Scan for the cell matching the given text and deliver its (X, Y) coordinate at center. 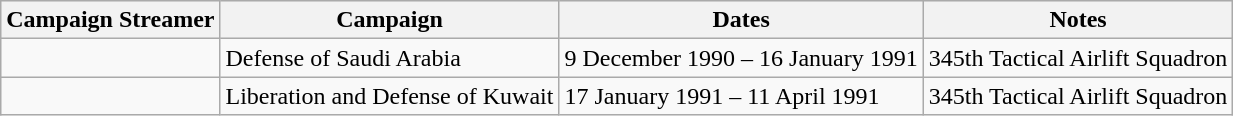
Dates (741, 20)
Notes (1078, 20)
Defense of Saudi Arabia (390, 58)
Liberation and Defense of Kuwait (390, 96)
Campaign Streamer (110, 20)
Campaign (390, 20)
17 January 1991 – 11 April 1991 (741, 96)
9 December 1990 – 16 January 1991 (741, 58)
